Scan for the cell matching the given text and deliver its (X, Y) coordinate at center. 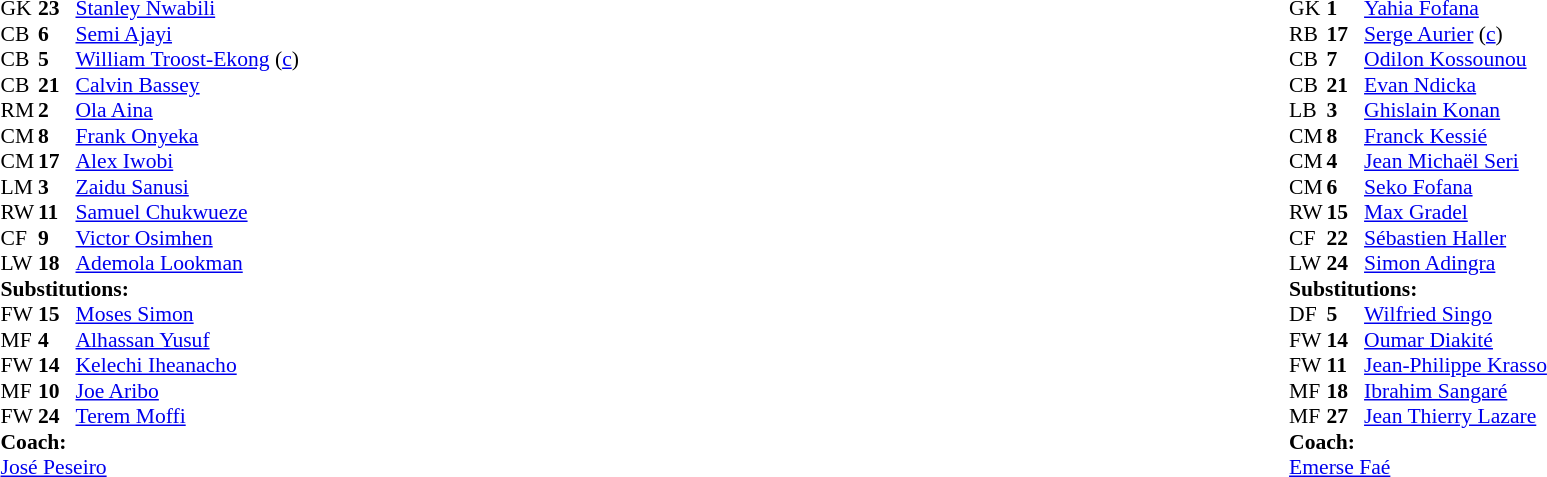
Moses Simon (188, 315)
Max Gradel (1456, 213)
Semi Ajayi (188, 34)
Wilfried Singo (1456, 315)
2 (57, 111)
Frank Onyeka (188, 136)
Ghislain Konan (1456, 111)
Serge Aurier (c) (1456, 34)
LB (1308, 111)
Kelechi Iheanacho (188, 365)
DF (1308, 315)
Alhassan Yusuf (188, 340)
Ademola Lookman (188, 263)
Victor Osimhen (188, 238)
Zaidu Sanusi (188, 187)
Seko Fofana (1456, 187)
Jean-Philippe Krasso (1456, 365)
Oumar Diakité (1456, 340)
RM (19, 111)
William Troost-Ekong (c) (188, 59)
Simon Adingra (1456, 263)
Calvin Bassey (188, 85)
Joe Aribo (188, 391)
Evan Ndicka (1456, 85)
Alex Iwobi (188, 161)
Ola Aina (188, 111)
Odilon Kossounou (1456, 59)
7 (1346, 59)
LM (19, 187)
Jean Thierry Lazare (1456, 417)
Samuel Chukwueze (188, 213)
Jean Michaël Seri (1456, 161)
22 (1346, 238)
RB (1308, 34)
9 (57, 238)
Sébastien Haller (1456, 238)
Franck Kessié (1456, 136)
Ibrahim Sangaré (1456, 391)
27 (1346, 417)
10 (57, 391)
Terem Moffi (188, 417)
